Identify which cell holds the provided text, then report its (X, Y) central coordinate. 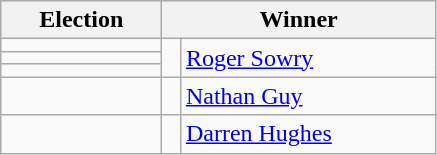
Roger Sowry (308, 58)
Election (82, 20)
Winner (299, 20)
Darren Hughes (308, 134)
Nathan Guy (308, 96)
